Provide the [x, y] coordinate of the cell's center where the given text is located.  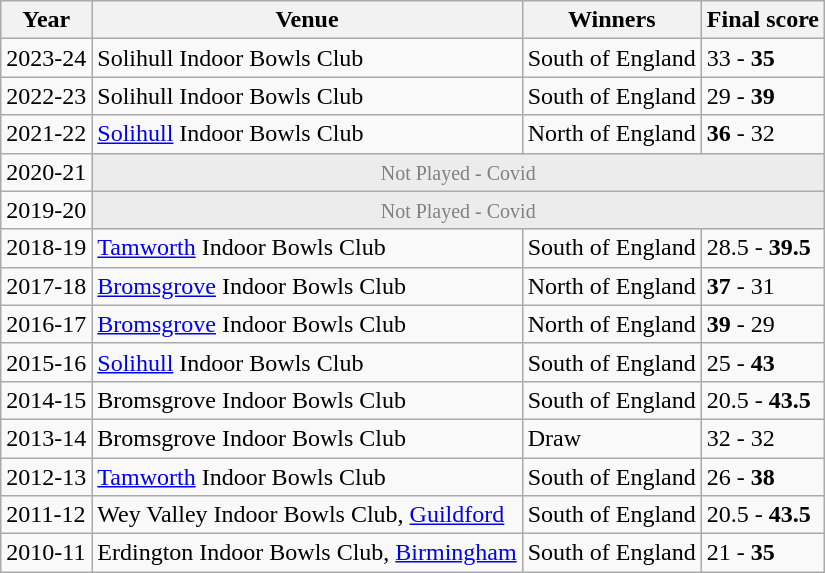
2018-19 [46, 248]
39 - 29 [762, 324]
2020-21 [46, 172]
Erdington Indoor Bowls Club, Birmingham [307, 553]
2010-11 [46, 553]
2012-13 [46, 477]
Draw [612, 438]
26 - 38 [762, 477]
2023-24 [46, 58]
2021-22 [46, 134]
25 - 43 [762, 362]
2011-12 [46, 515]
2014-15 [46, 400]
2015-16 [46, 362]
32 - 32 [762, 438]
Winners [612, 20]
37 - 31 [762, 286]
28.5 - 39.5 [762, 248]
21 - 35 [762, 553]
33 - 35 [762, 58]
2019-20 [46, 210]
2016-17 [46, 324]
Year [46, 20]
Final score [762, 20]
36 - 32 [762, 134]
2013-14 [46, 438]
Wey Valley Indoor Bowls Club, Guildford [307, 515]
2022-23 [46, 96]
2017-18 [46, 286]
29 - 39 [762, 96]
Venue [307, 20]
